Output the [x, y] coordinate of the center of the cell containing the given text.  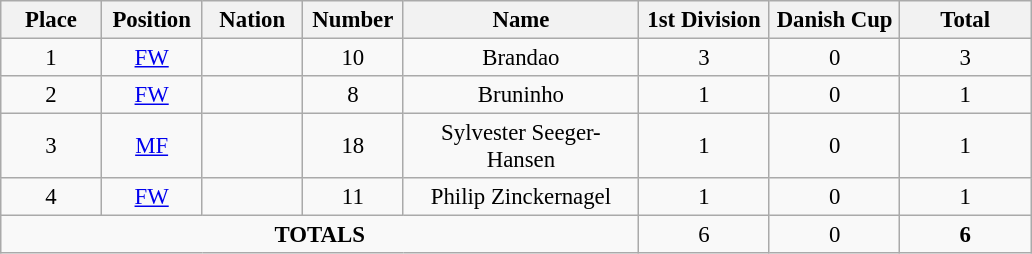
Brandao [521, 58]
Philip Zinckernagel [521, 197]
Total [966, 20]
Danish Cup [834, 20]
10 [354, 58]
Nation [252, 20]
MF [152, 146]
TOTALS [320, 235]
Place [52, 20]
2 [52, 95]
11 [354, 197]
1st Division [704, 20]
Number [354, 20]
18 [354, 146]
Position [152, 20]
Bruninho [521, 95]
Sylvester Seeger-Hansen [521, 146]
Name [521, 20]
8 [354, 95]
4 [52, 197]
